Detect which cell encompasses the target text, then output its (x, y) center coordinate. 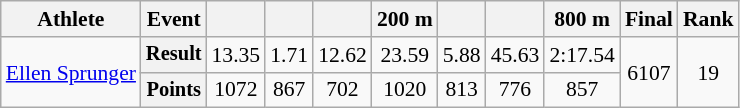
45.63 (516, 55)
Points (174, 90)
Result (174, 55)
1.71 (289, 55)
6107 (649, 72)
1020 (405, 90)
Rank (708, 19)
5.88 (462, 55)
867 (289, 90)
800 m (582, 19)
23.59 (405, 55)
776 (516, 90)
Ellen Sprunger (71, 72)
1072 (236, 90)
857 (582, 90)
813 (462, 90)
200 m (405, 19)
12.62 (342, 55)
Event (174, 19)
2:17.54 (582, 55)
Final (649, 19)
19 (708, 72)
Athlete (71, 19)
13.35 (236, 55)
702 (342, 90)
